Pinpoint the cell where the given text exists, returning its [X, Y] midpoint coordinate. 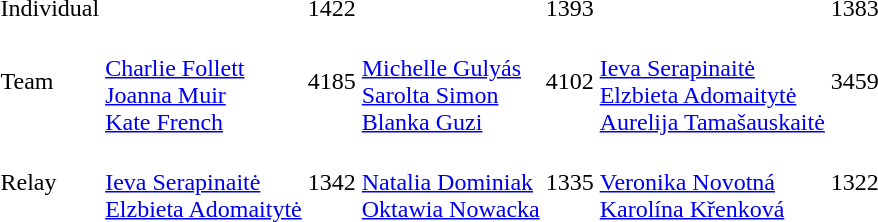
Michelle GulyásSarolta SimonBlanka Guzi [450, 82]
4102 [570, 82]
4185 [332, 82]
Ieva SerapinaitėElzbieta AdomaitytėAurelija Tamašauskaitė [712, 82]
Charlie FollettJoanna MuirKate French [204, 82]
